For the text-containing cell, return its midpoint in (X, Y) coordinate format. 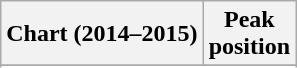
Chart (2014–2015) (102, 34)
Peakposition (249, 34)
